Identify which cell holds the provided text, then report its [x, y] central coordinate. 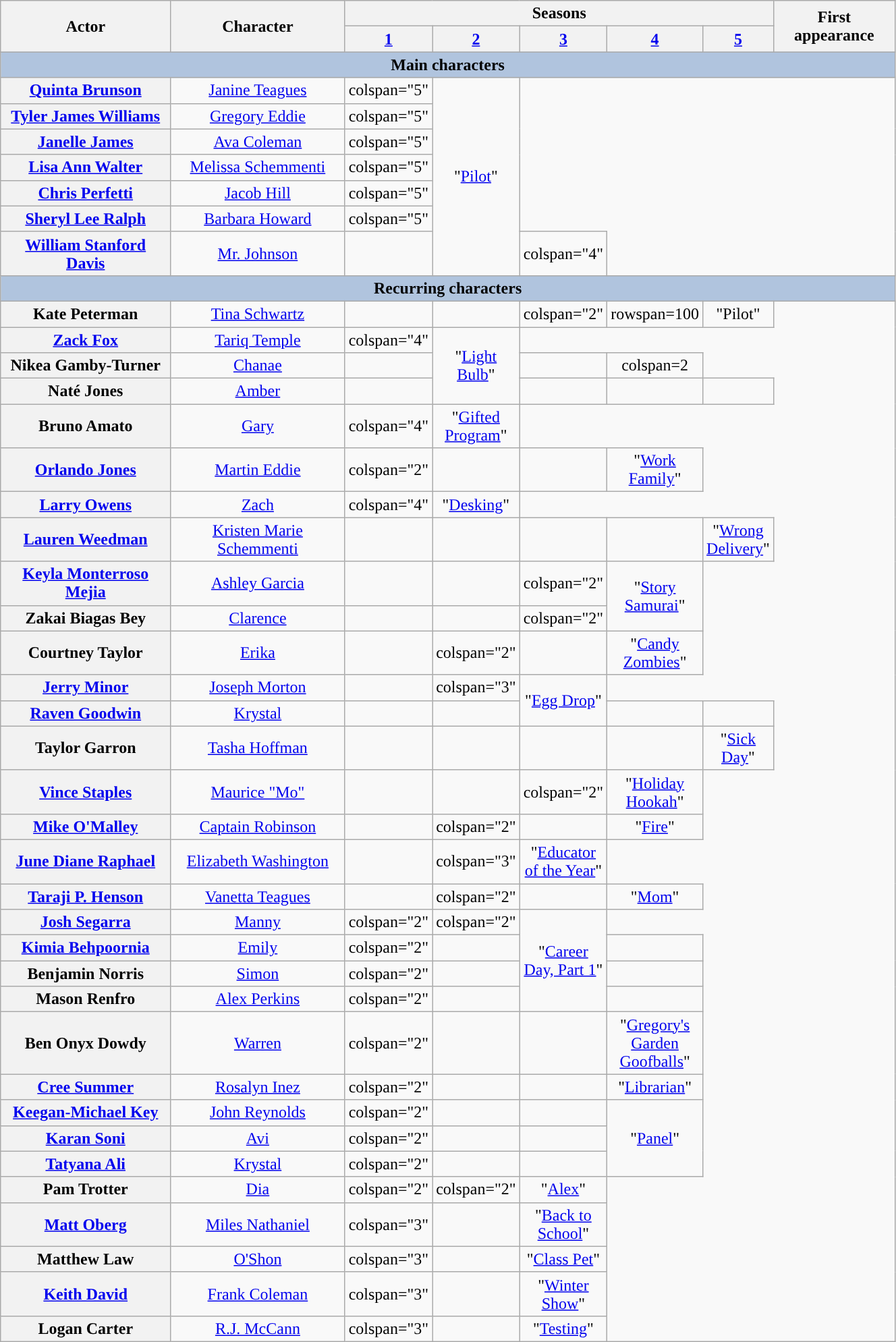
Frank Coleman [258, 1294]
"Story Samurai" [655, 596]
"Work Family" [655, 470]
Main characters [448, 65]
Warren [258, 1043]
Keyla Monterroso Mejia [86, 583]
"Sick Day" [738, 748]
Matt Oberg [86, 1224]
Kimia Behpoornia [86, 948]
Emily [258, 948]
John Reynolds [258, 1113]
Janelle James [86, 142]
Pam Trotter [86, 1190]
Joseph Morton [258, 688]
"Winter Show" [563, 1294]
Keegan-Michael Key [86, 1113]
colspan=2 [655, 366]
Gary [258, 426]
Erika [258, 653]
R.J. McCann [258, 1329]
Tasha Hoffman [258, 748]
Tariq Temple [258, 339]
Courtney Taylor [86, 653]
Vanetta Teagues [258, 897]
3 [563, 39]
Keith David [86, 1294]
Avi [258, 1138]
Naté Jones [86, 391]
William Stanford Davis [86, 254]
Martin Eddie [258, 470]
Clarence [258, 618]
Amber [258, 391]
Gregory Eddie [258, 116]
Ben Onyx Dowdy [86, 1043]
"Wrong Delivery" [738, 540]
Manny [258, 922]
Zach [258, 505]
Elizabeth Washington [258, 861]
Larry Owens [86, 505]
Dia [258, 1190]
Lauren Weedman [86, 540]
O'Shon [258, 1259]
Vince Staples [86, 792]
Josh Segarra [86, 922]
Character [258, 26]
Ava Coleman [258, 142]
"Career Day, Part 1" [563, 961]
rowspan=100 [655, 314]
5 [738, 39]
Sheryl Lee Ralph [86, 219]
"Light Bulb" [476, 365]
Janine Teagues [258, 90]
Rosalyn Inez [258, 1087]
Zakai Biagas Bey [86, 618]
Lisa Ann Walter [86, 167]
Melissa Schemmenti [258, 167]
"Candy Zombies" [655, 653]
"Gregory's Garden Goofballs" [655, 1043]
Jacob Hill [258, 193]
Chanae [258, 366]
Chris Perfetti [86, 193]
Cree Summer [86, 1087]
"Gifted Program" [476, 426]
Recurring characters [448, 288]
Logan Carter [86, 1329]
Taraji P. Henson [86, 897]
Bruno Amato [86, 426]
Mason Renfro [86, 999]
"Egg Drop" [563, 700]
"Alex" [563, 1190]
Captain Robinson [258, 827]
Benjamin Norris [86, 974]
"Fire" [655, 827]
Mike O'Malley [86, 827]
2 [476, 39]
Taylor Garron [86, 748]
"Panel" [655, 1138]
Quinta Brunson [86, 90]
Mr. Johnson [258, 254]
Matthew Law [86, 1259]
Tatyana Ali [86, 1164]
Actor [86, 26]
"Testing" [563, 1329]
Miles Nathaniel [258, 1224]
Orlando Jones [86, 470]
Tina Schwartz [258, 314]
Jerry Minor [86, 688]
Seasons [559, 13]
"Class Pet" [563, 1259]
Maurice "Mo" [258, 792]
"Librarian" [655, 1087]
Zack Fox [86, 339]
Tyler James Williams [86, 116]
June Diane Raphael [86, 861]
"Mom" [655, 897]
Nikea Gamby-Turner [86, 366]
Raven Goodwin [86, 713]
Barbara Howard [258, 219]
Kate Peterman [86, 314]
"Educator of the Year" [563, 861]
"Desking" [476, 505]
Ashley Garcia [258, 583]
First appearance [834, 26]
Kristen Marie Schemmenti [258, 540]
Simon [258, 974]
"Back to School" [563, 1224]
"Holiday Hookah" [655, 792]
4 [655, 39]
Alex Perkins [258, 999]
1 [389, 39]
Karan Soni [86, 1138]
